Locate the cell with the specified text and output its [x, y] center coordinate. 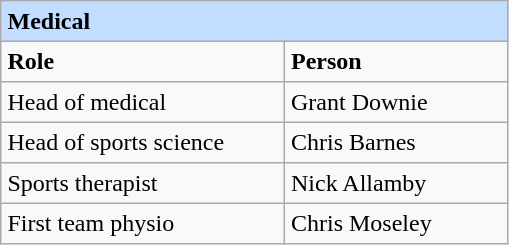
Person [396, 61]
Role [143, 61]
Nick Allamby [396, 183]
Grant Downie [396, 102]
First team physio [143, 223]
Chris Barnes [396, 142]
Head of sports science [143, 142]
Sports therapist [143, 183]
Medical [254, 21]
Head of medical [143, 102]
Chris Moseley [396, 223]
